Scan for the cell matching the given text and deliver its [x, y] coordinate at center. 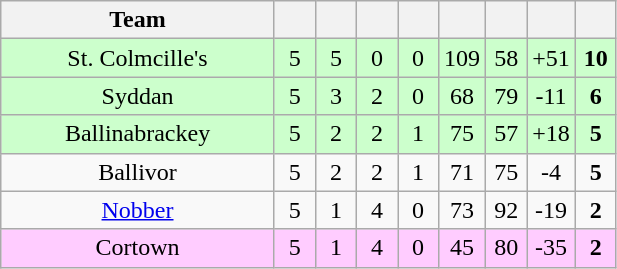
Cortown [138, 248]
-19 [552, 210]
10 [596, 58]
92 [506, 210]
45 [462, 248]
Nobber [138, 210]
71 [462, 172]
109 [462, 58]
-11 [552, 96]
3 [336, 96]
79 [506, 96]
Team [138, 20]
Ballinabrackey [138, 134]
73 [462, 210]
St. Colmcille's [138, 58]
68 [462, 96]
-4 [552, 172]
+18 [552, 134]
-35 [552, 248]
80 [506, 248]
6 [596, 96]
Ballivor [138, 172]
+51 [552, 58]
57 [506, 134]
Syddan [138, 96]
58 [506, 58]
